Identify which cell holds the provided text, then report its (x, y) central coordinate. 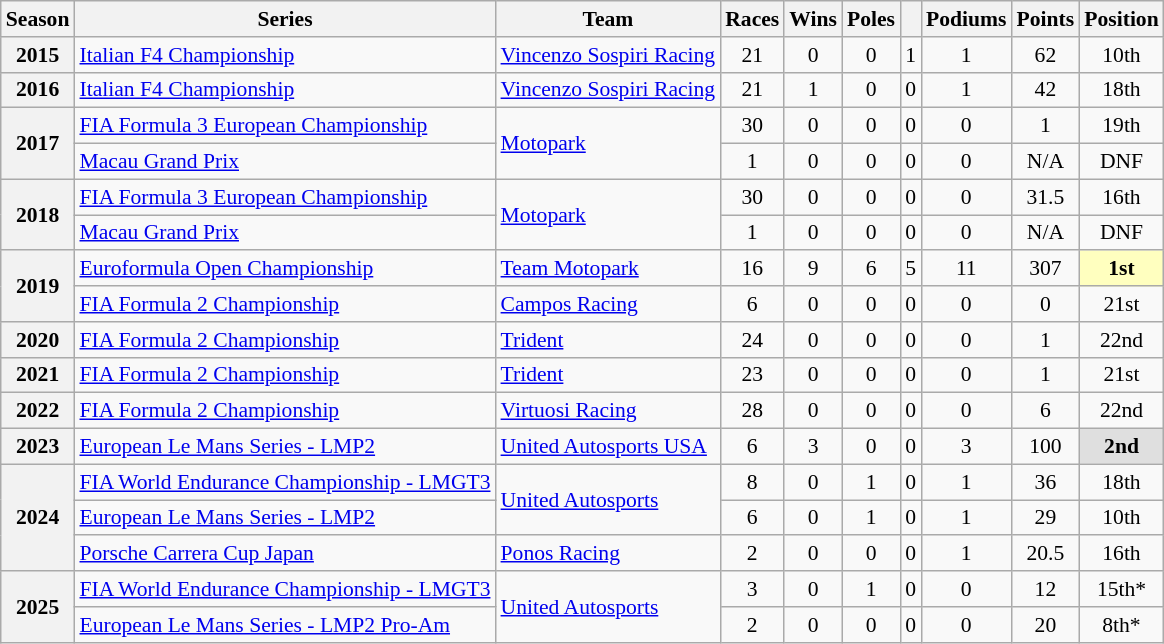
2019 (38, 286)
29 (1046, 518)
2nd (1121, 447)
5 (910, 269)
24 (752, 340)
Virtuosi Racing (608, 411)
16 (752, 269)
100 (1046, 447)
15th* (1121, 589)
42 (1046, 90)
8 (752, 482)
Podiums (966, 19)
62 (1046, 55)
Poles (871, 19)
Team (608, 19)
2021 (38, 375)
Races (752, 19)
Porsche Carrera Cup Japan (284, 554)
20.5 (1046, 554)
2018 (38, 214)
12 (1046, 589)
Position (1121, 19)
1st (1121, 269)
Euroformula Open Championship (284, 269)
Ponos Racing (608, 554)
2024 (38, 518)
2020 (38, 340)
307 (1046, 269)
2016 (38, 90)
20 (1046, 625)
Wins (813, 19)
11 (966, 269)
Series (284, 19)
23 (752, 375)
2025 (38, 606)
36 (1046, 482)
8th* (1121, 625)
European Le Mans Series - LMP2 Pro-Am (284, 625)
9 (813, 269)
2017 (38, 144)
2022 (38, 411)
United Autosports USA (608, 447)
Campos Racing (608, 304)
Team Motopark (608, 269)
Points (1046, 19)
2015 (38, 55)
31.5 (1046, 197)
19th (1121, 126)
28 (752, 411)
Season (38, 19)
2023 (38, 447)
